Find where the given text appears and provide that cell's center as [x, y] coordinate. 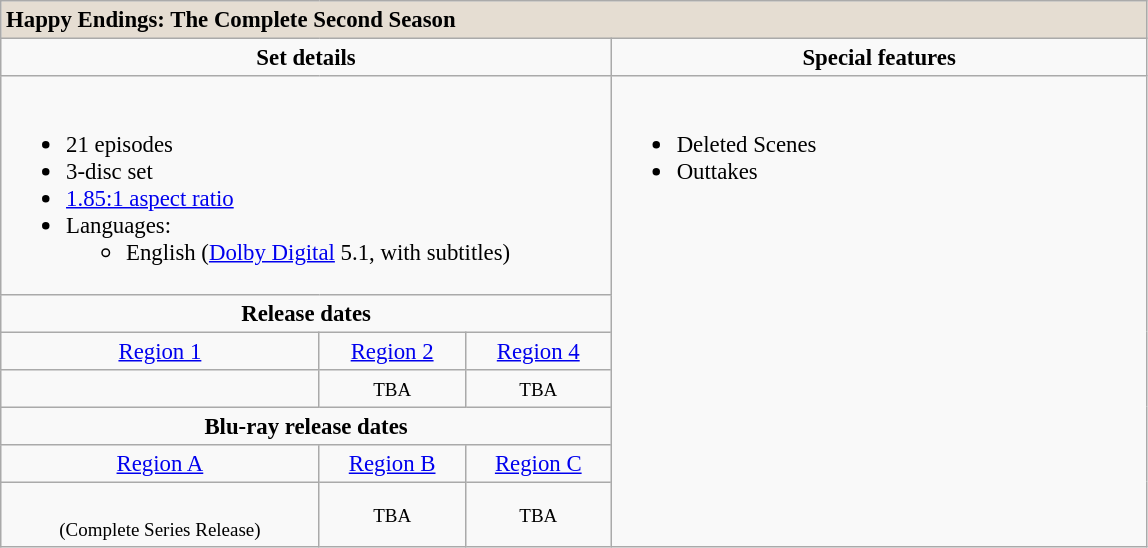
Region B [392, 464]
21 episodes3-disc set1.85:1 aspect ratioLanguages:English (Dolby Digital 5.1, with subtitles) [306, 185]
Blu-ray release dates [306, 426]
Region C [538, 464]
Set details [306, 58]
Special features [879, 58]
Region 1 [160, 351]
Region 2 [392, 351]
Region 4 [538, 351]
Deleted ScenesOuttakes [879, 312]
Region A [160, 464]
Release dates [306, 313]
Happy Endings: The Complete Second Season [574, 20]
(Complete Series Release) [160, 514]
